For the text-containing cell, return its midpoint in (X, Y) coordinate format. 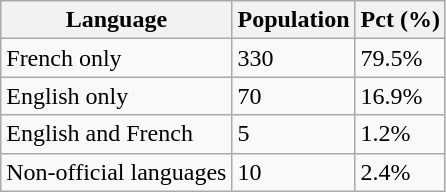
1.2% (400, 134)
10 (294, 172)
French only (116, 58)
70 (294, 96)
English only (116, 96)
2.4% (400, 172)
Population (294, 20)
English and French (116, 134)
330 (294, 58)
5 (294, 134)
Pct (%) (400, 20)
79.5% (400, 58)
16.9% (400, 96)
Language (116, 20)
Non-official languages (116, 172)
